Capture the cell that displays the provided text and extract its [x, y] central coordinate. 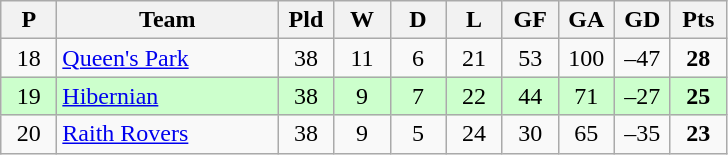
18 [29, 58]
P [29, 20]
–27 [642, 96]
5 [418, 134]
Queen's Park [168, 58]
20 [29, 134]
GD [642, 20]
Raith Rovers [168, 134]
23 [698, 134]
24 [474, 134]
Hibernian [168, 96]
11 [362, 58]
6 [418, 58]
Pld [306, 20]
65 [586, 134]
GF [530, 20]
L [474, 20]
100 [586, 58]
Team [168, 20]
Pts [698, 20]
–35 [642, 134]
25 [698, 96]
30 [530, 134]
–47 [642, 58]
21 [474, 58]
22 [474, 96]
71 [586, 96]
D [418, 20]
GA [586, 20]
28 [698, 58]
W [362, 20]
44 [530, 96]
53 [530, 58]
19 [29, 96]
7 [418, 96]
